Determine the [X, Y] coordinate at the center of the cell enclosing the given text.  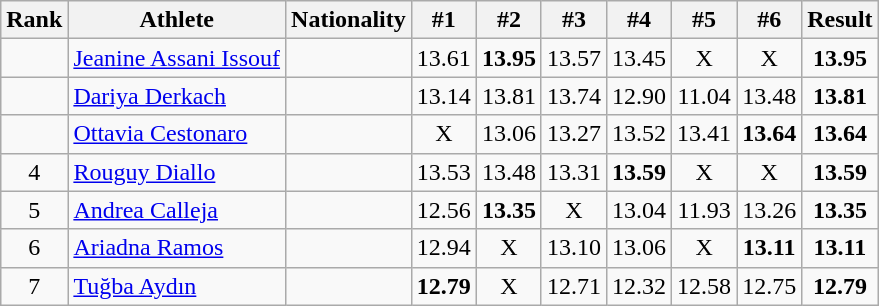
13.52 [638, 134]
4 [34, 172]
13.61 [444, 58]
12.32 [638, 286]
Ottavia Cestonaro [177, 134]
13.74 [574, 96]
6 [34, 248]
12.56 [444, 210]
13.26 [770, 210]
13.41 [704, 134]
Andrea Calleja [177, 210]
13.45 [638, 58]
#4 [638, 20]
Rouguy Diallo [177, 172]
5 [34, 210]
Rank [34, 20]
#5 [704, 20]
12.90 [638, 96]
#3 [574, 20]
12.75 [770, 286]
13.04 [638, 210]
#2 [508, 20]
Tuğba Aydın [177, 286]
13.27 [574, 134]
13.10 [574, 248]
13.14 [444, 96]
12.94 [444, 248]
11.93 [704, 210]
12.71 [574, 286]
13.53 [444, 172]
Ariadna Ramos [177, 248]
7 [34, 286]
13.57 [574, 58]
Nationality [349, 20]
Dariya Derkach [177, 96]
Result [840, 20]
#1 [444, 20]
12.58 [704, 286]
13.31 [574, 172]
Athlete [177, 20]
#6 [770, 20]
11.04 [704, 96]
Jeanine Assani Issouf [177, 58]
